Capture the cell that displays the provided text and extract its [x, y] central coordinate. 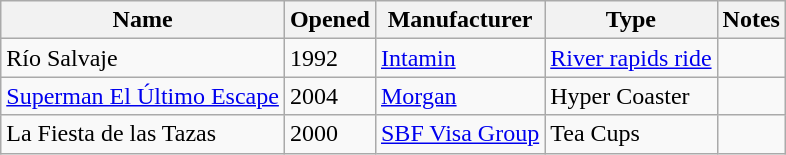
Name [143, 20]
Morgan [460, 96]
Río Salvaje [143, 58]
1992 [330, 58]
Notes [751, 20]
River rapids ride [631, 58]
Superman El Último Escape [143, 96]
La Fiesta de las Tazas [143, 134]
Opened [330, 20]
Type [631, 20]
2000 [330, 134]
2004 [330, 96]
Intamin [460, 58]
SBF Visa Group [460, 134]
Hyper Coaster [631, 96]
Tea Cups [631, 134]
Manufacturer [460, 20]
